Detect which cell encompasses the target text, then output its (X, Y) center coordinate. 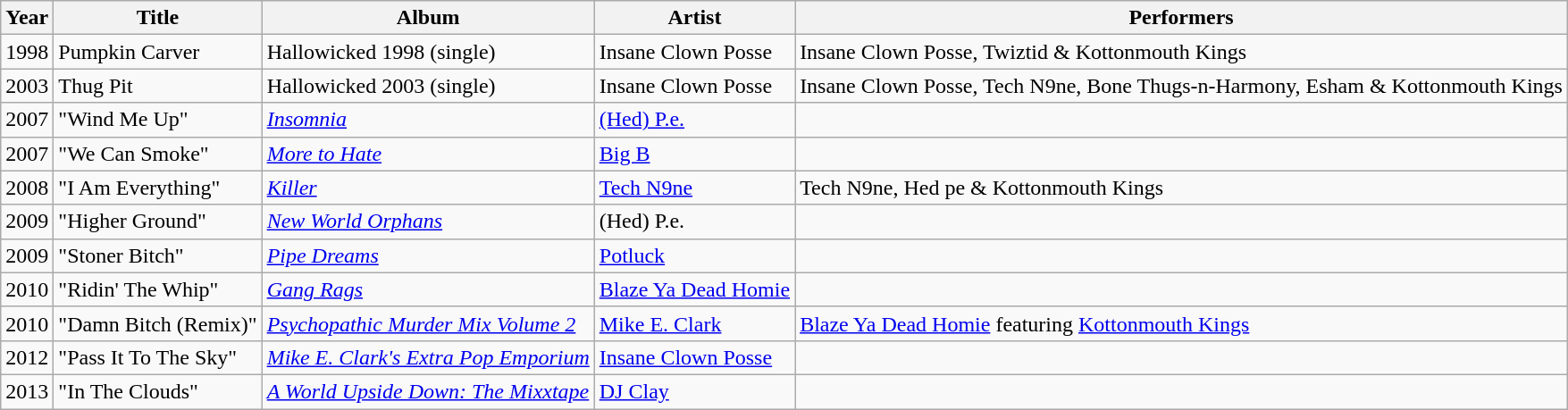
Gang Rags (428, 289)
"I Am Everything" (157, 188)
Insane Clown Posse, Tech N9ne, Bone Thugs-n-Harmony, Esham & Kottonmouth Kings (1181, 86)
"Ridin' The Whip" (157, 289)
A World Upside Down: The Mixxtape (428, 391)
Thug Pit (157, 86)
Hallowicked 2003 (single) (428, 86)
Artist (694, 18)
Insomnia (428, 120)
2003 (27, 86)
Killer (428, 188)
Mike E. Clark's Extra Pop Emporium (428, 357)
Mike E. Clark (694, 323)
New World Orphans (428, 222)
Pipe Dreams (428, 255)
2008 (27, 188)
"Pass It To The Sky" (157, 357)
Title (157, 18)
"Higher Ground" (157, 222)
Pumpkin Carver (157, 52)
More to Hate (428, 154)
Hallowicked 1998 (single) (428, 52)
Psychopathic Murder Mix Volume 2 (428, 323)
Year (27, 18)
Tech N9ne, Hed pe & Kottonmouth Kings (1181, 188)
"We Can Smoke" (157, 154)
2013 (27, 391)
Tech N9ne (694, 188)
1998 (27, 52)
"Stoner Bitch" (157, 255)
"Damn Bitch (Remix)" (157, 323)
Blaze Ya Dead Homie featuring Kottonmouth Kings (1181, 323)
Blaze Ya Dead Homie (694, 289)
Big B (694, 154)
"Wind Me Up" (157, 120)
Potluck (694, 255)
2012 (27, 357)
Insane Clown Posse, Twiztid & Kottonmouth Kings (1181, 52)
Performers (1181, 18)
Album (428, 18)
"In The Clouds" (157, 391)
DJ Clay (694, 391)
